For the text-containing cell, return its midpoint in [x, y] coordinate format. 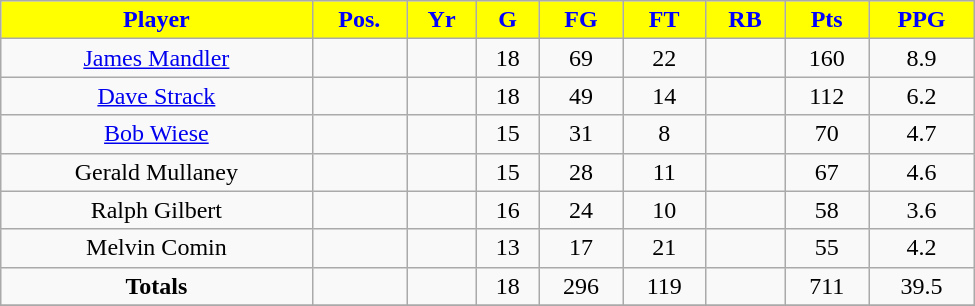
14 [664, 96]
119 [664, 286]
69 [581, 58]
Pos. [360, 20]
Gerald Mullaney [156, 172]
4.2 [922, 248]
James Mandler [156, 58]
39.5 [922, 286]
8 [664, 134]
711 [827, 286]
FG [581, 20]
21 [664, 248]
Yr [442, 20]
11 [664, 172]
G [508, 20]
FT [664, 20]
49 [581, 96]
70 [827, 134]
Player [156, 20]
Totals [156, 286]
Bob Wiese [156, 134]
55 [827, 248]
160 [827, 58]
13 [508, 248]
22 [664, 58]
17 [581, 248]
3.6 [922, 210]
112 [827, 96]
31 [581, 134]
RB [744, 20]
PPG [922, 20]
4.6 [922, 172]
8.9 [922, 58]
24 [581, 210]
6.2 [922, 96]
Dave Strack [156, 96]
4.7 [922, 134]
28 [581, 172]
67 [827, 172]
Ralph Gilbert [156, 210]
10 [664, 210]
16 [508, 210]
Pts [827, 20]
296 [581, 286]
58 [827, 210]
Melvin Comin [156, 248]
